Identify which cell holds the provided text, then report its [X, Y] central coordinate. 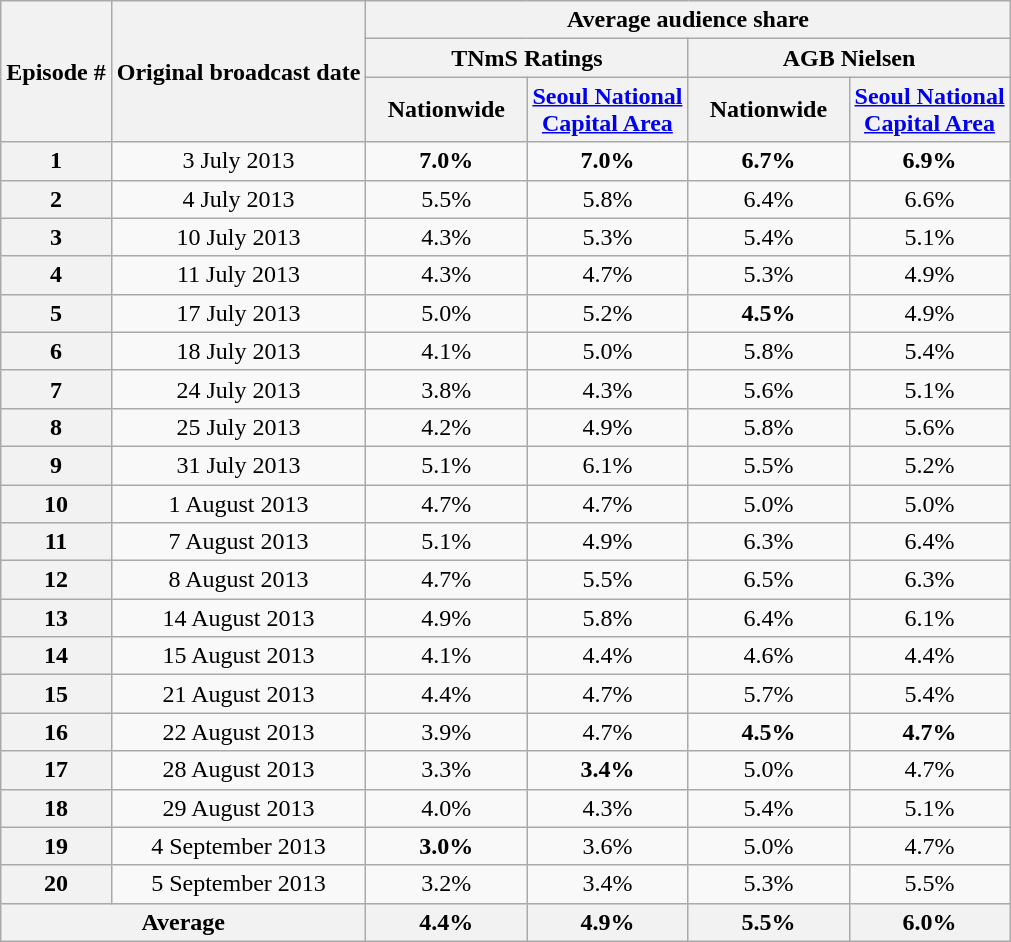
18 July 2013 [238, 351]
3.9% [446, 732]
3.3% [446, 770]
15 August 2013 [238, 656]
Average [184, 922]
10 July 2013 [238, 237]
4.2% [446, 427]
8 [56, 427]
24 July 2013 [238, 389]
29 August 2013 [238, 808]
3.2% [446, 884]
28 August 2013 [238, 770]
Original broadcast date [238, 72]
17 [56, 770]
3.8% [446, 389]
7 [56, 389]
14 [56, 656]
5 September 2013 [238, 884]
6 [56, 351]
25 July 2013 [238, 427]
18 [56, 808]
17 July 2013 [238, 313]
4.6% [768, 656]
14 August 2013 [238, 618]
15 [56, 694]
AGB Nielsen [849, 58]
7 August 2013 [238, 542]
4 September 2013 [238, 846]
Average audience share [688, 20]
TNmS Ratings [527, 58]
5.7% [768, 694]
3.0% [446, 846]
6.6% [930, 199]
8 August 2013 [238, 580]
16 [56, 732]
11 [56, 542]
4 [56, 275]
21 August 2013 [238, 694]
3 [56, 237]
5 [56, 313]
2 [56, 199]
20 [56, 884]
6.7% [768, 161]
9 [56, 465]
6.5% [768, 580]
3 July 2013 [238, 161]
11 July 2013 [238, 275]
31 July 2013 [238, 465]
19 [56, 846]
4 July 2013 [238, 199]
1 [56, 161]
4.0% [446, 808]
3.6% [608, 846]
12 [56, 580]
1 August 2013 [238, 503]
Episode # [56, 72]
13 [56, 618]
10 [56, 503]
6.9% [930, 161]
6.0% [930, 922]
22 August 2013 [238, 732]
